Detect which cell encompasses the target text, then output its (X, Y) center coordinate. 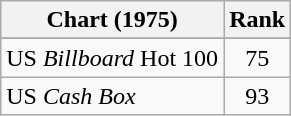
93 (258, 96)
75 (258, 58)
US Billboard Hot 100 (112, 58)
US Cash Box (112, 96)
Rank (258, 20)
Chart (1975) (112, 20)
